Detect which cell encompasses the target text, then output its [x, y] center coordinate. 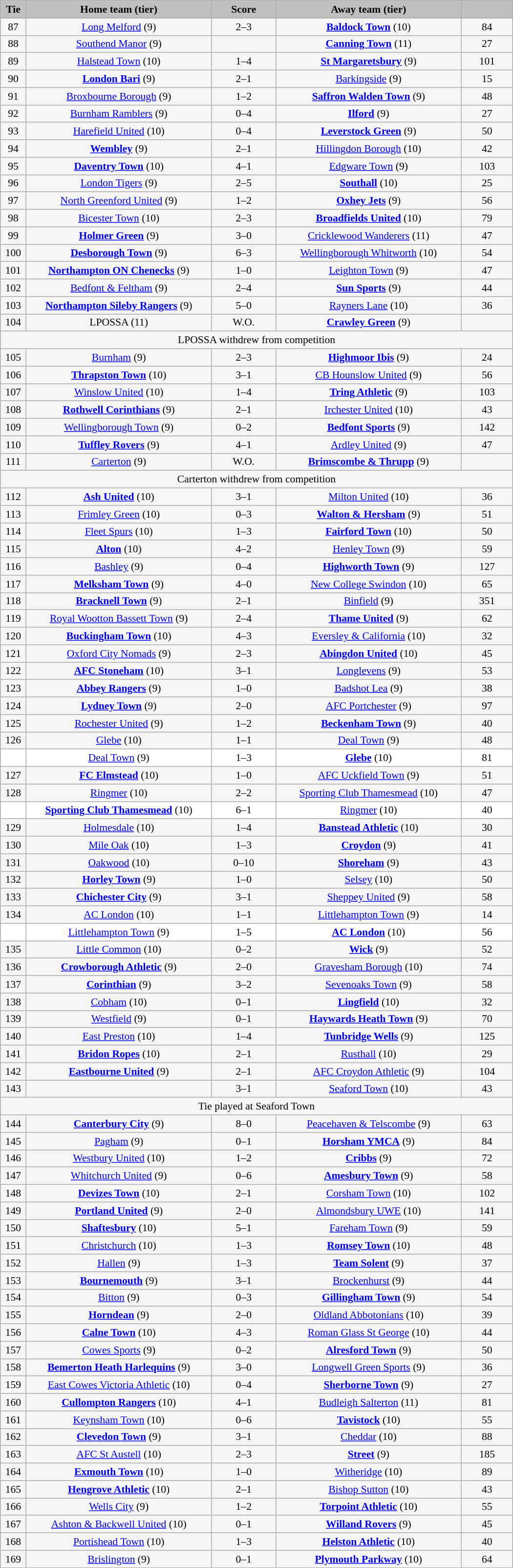
Portland United (9) [119, 1211]
Tavistock (10) [368, 1420]
1–5 [243, 932]
53 [487, 671]
Oldland Abbotonians (10) [368, 1315]
72 [487, 1158]
94 [13, 149]
146 [13, 1158]
Wells City (9) [119, 1507]
134 [13, 915]
Bournemouth (9) [119, 1281]
113 [13, 514]
Tie played at Seaford Town [256, 1107]
Walton & Hersham (9) [368, 514]
165 [13, 1489]
Helston Athletic (10) [368, 1542]
Southall (10) [368, 183]
65 [487, 584]
Canning Town (11) [368, 44]
Horndean (9) [119, 1315]
Romsey Town (10) [368, 1246]
Broxbourne Borough (9) [119, 96]
Edgware Town (9) [368, 166]
Alresford Town (9) [368, 1350]
110 [13, 445]
Almondsbury UWE (10) [368, 1211]
Crowborough Athletic (9) [119, 967]
New College Swindon (10) [368, 584]
Sevenoaks Town (9) [368, 984]
42 [487, 149]
154 [13, 1298]
Roman Glass St George (10) [368, 1333]
52 [487, 950]
93 [13, 131]
Christchurch (10) [119, 1246]
Cullompton Rangers (10) [119, 1402]
Ardley United (9) [368, 445]
Broadfields United (10) [368, 218]
Bedfont & Feltham (9) [119, 288]
118 [13, 601]
92 [13, 114]
Budleigh Salterton (11) [368, 1402]
156 [13, 1333]
166 [13, 1507]
Tie [13, 9]
Fairford Town (10) [368, 532]
41 [487, 845]
39 [487, 1315]
91 [13, 96]
Gravesham Borough (10) [368, 967]
Exmouth Town (10) [119, 1472]
Brimscombe & Thrupp (9) [368, 462]
Sheppey United (9) [368, 897]
FC Elmstead (10) [119, 776]
131 [13, 863]
Saffron Walden Town (9) [368, 96]
Tring Athletic (9) [368, 392]
Rusthall (10) [368, 1054]
140 [13, 1037]
132 [13, 880]
Bashley (9) [119, 566]
157 [13, 1350]
Cheddar (10) [368, 1437]
Cribbs (9) [368, 1158]
70 [487, 1019]
152 [13, 1263]
99 [13, 236]
Mile Oak (10) [119, 845]
8–0 [243, 1124]
Tunbridge Wells (9) [368, 1037]
Horsham YMCA (9) [368, 1141]
74 [487, 967]
124 [13, 706]
LPOSSA (11) [119, 323]
North Greenford United (9) [119, 201]
100 [13, 253]
Selsey (10) [368, 880]
Bitton (9) [119, 1298]
Bedfont Sports (9) [368, 427]
Winslow United (10) [119, 392]
4–0 [243, 584]
Royal Wootton Bassett Town (9) [119, 619]
116 [13, 566]
Westbury United (10) [119, 1158]
3–2 [243, 984]
136 [13, 967]
109 [13, 427]
Leighton Town (9) [368, 271]
Willand Rovers (9) [368, 1524]
Thame United (9) [368, 619]
138 [13, 1002]
5–1 [243, 1228]
Long Melford (9) [119, 27]
120 [13, 636]
144 [13, 1124]
Clevedon Town (9) [119, 1437]
Tuffley Rovers (9) [119, 445]
Barkingside (9) [368, 79]
Corsham Town (10) [368, 1194]
Longwell Green Sports (9) [368, 1368]
64 [487, 1559]
107 [13, 392]
62 [487, 619]
119 [13, 619]
158 [13, 1368]
147 [13, 1176]
Canterbury City (9) [119, 1124]
151 [13, 1246]
Peacehaven & Telscombe (9) [368, 1124]
129 [13, 828]
115 [13, 549]
Witheridge (10) [368, 1472]
Wellingborough Whitworth (10) [368, 253]
150 [13, 1228]
Shoreham (9) [368, 863]
Whitchurch United (9) [119, 1176]
Melksham Town (9) [119, 584]
6–1 [243, 810]
Highworth Town (9) [368, 566]
2–5 [243, 183]
Oxhey Jets (9) [368, 201]
Eastbourne United (9) [119, 1071]
Thrapston Town (10) [119, 375]
38 [487, 689]
Brislington (9) [119, 1559]
24 [487, 358]
149 [13, 1211]
167 [13, 1524]
63 [487, 1124]
Henley Town (9) [368, 549]
Buckingham Town (10) [119, 636]
Abbey Rangers (9) [119, 689]
Badshot Lea (9) [368, 689]
137 [13, 984]
15 [487, 79]
Baldock Town (10) [368, 27]
351 [487, 601]
Gillingham Town (9) [368, 1298]
Home team (tier) [119, 9]
Haywards Heath Town (9) [368, 1019]
Bridon Ropes (10) [119, 1054]
2–2 [243, 793]
Holmesdale (10) [119, 828]
Crawley Green (9) [368, 323]
155 [13, 1315]
79 [487, 218]
98 [13, 218]
Northampton Sileby Rangers (9) [119, 305]
Keynsham Town (10) [119, 1420]
Desborough Town (9) [119, 253]
Lydney Town (9) [119, 706]
Burnham Ramblers (9) [119, 114]
Frimley Green (10) [119, 514]
Abingdon United (10) [368, 653]
128 [13, 793]
29 [487, 1054]
AFC Portchester (9) [368, 706]
Sun Sports (9) [368, 288]
Torpoint Athletic (10) [368, 1507]
Croydon (9) [368, 845]
Holmer Green (9) [119, 236]
Ashton & Backwell United (10) [119, 1524]
Leverstock Green (9) [368, 131]
37 [487, 1263]
Alton (10) [119, 549]
London Tigers (9) [119, 183]
114 [13, 532]
Pagham (9) [119, 1141]
108 [13, 410]
Harefield United (10) [119, 131]
160 [13, 1402]
Fleet Spurs (10) [119, 532]
Northampton ON Chenecks (9) [119, 271]
25 [487, 183]
Devizes Town (10) [119, 1194]
163 [13, 1455]
Team Solent (9) [368, 1263]
Hallen (9) [119, 1263]
Shaftesbury (10) [119, 1228]
111 [13, 462]
133 [13, 897]
Westfield (9) [119, 1019]
Hillingdon Borough (10) [368, 149]
Bemerton Heath Harlequins (9) [119, 1368]
LPOSSA withdrew from competition [256, 340]
126 [13, 740]
95 [13, 166]
Ilford (9) [368, 114]
Longlevens (9) [368, 671]
14 [487, 915]
Rayners Lane (10) [368, 305]
153 [13, 1281]
Rothwell Corinthians (9) [119, 410]
Banstead Athletic (10) [368, 828]
162 [13, 1437]
St Margaretsbury (9) [368, 62]
169 [13, 1559]
Chichester City (9) [119, 897]
117 [13, 584]
164 [13, 1472]
4–2 [243, 549]
Lingfield (10) [368, 1002]
Binfield (9) [368, 601]
Bishop Sutton (10) [368, 1489]
Horley Town (9) [119, 880]
0–10 [243, 863]
135 [13, 950]
145 [13, 1141]
Street (9) [368, 1455]
30 [487, 828]
Milton United (10) [368, 497]
AFC Croydon Athletic (9) [368, 1071]
112 [13, 497]
185 [487, 1455]
Corinthian (9) [119, 984]
Ash United (10) [119, 497]
139 [13, 1019]
Southend Manor (9) [119, 44]
CB Hounslow United (9) [368, 375]
Away team (tier) [368, 9]
159 [13, 1385]
Portishead Town (10) [119, 1542]
Hengrove Athletic (10) [119, 1489]
AFC Stoneham (10) [119, 671]
Cobham (10) [119, 1002]
Irchester United (10) [368, 410]
Bracknell Town (9) [119, 601]
London Bari (9) [119, 79]
Oxford City Nomads (9) [119, 653]
Oakwood (10) [119, 863]
Fareham Town (9) [368, 1228]
Highmoor Ibis (9) [368, 358]
121 [13, 653]
Plymouth Parkway (10) [368, 1559]
122 [13, 671]
AFC Uckfield Town (9) [368, 776]
143 [13, 1089]
123 [13, 689]
Carterton withdrew from competition [256, 479]
Brockenhurst (9) [368, 1281]
105 [13, 358]
148 [13, 1194]
87 [13, 27]
Carterton (9) [119, 462]
Seaford Town (10) [368, 1089]
Wick (9) [368, 950]
6–3 [243, 253]
168 [13, 1542]
90 [13, 79]
106 [13, 375]
Halstead Town (10) [119, 62]
Beckenham Town (9) [368, 723]
Daventry Town (10) [119, 166]
5–0 [243, 305]
Rochester United (9) [119, 723]
East Cowes Victoria Athletic (10) [119, 1385]
East Preston (10) [119, 1037]
96 [13, 183]
Score [243, 9]
Wellingborough Town (9) [119, 427]
Eversley & California (10) [368, 636]
Calne Town (10) [119, 1333]
161 [13, 1420]
Amesbury Town (9) [368, 1176]
130 [13, 845]
Little Common (10) [119, 950]
Cricklewood Wanderers (11) [368, 236]
Wembley (9) [119, 149]
Burnham (9) [119, 358]
Cowes Sports (9) [119, 1350]
Bicester Town (10) [119, 218]
Sherborne Town (9) [368, 1385]
AFC St Austell (10) [119, 1455]
